Scan for the cell matching the given text and deliver its [X, Y] coordinate at center. 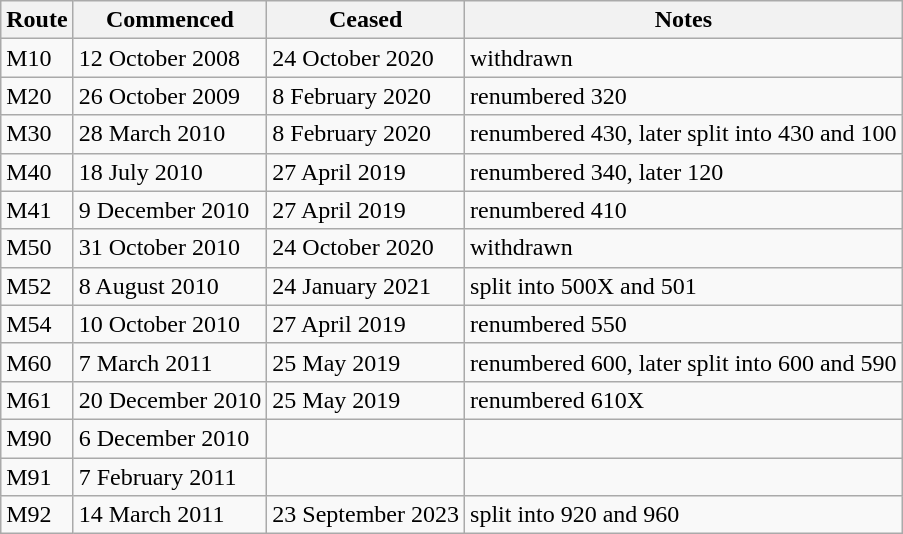
23 September 2023 [366, 515]
M60 [37, 362]
Notes [684, 20]
M10 [37, 58]
M54 [37, 324]
renumbered 610X [684, 400]
8 August 2010 [170, 286]
renumbered 550 [684, 324]
M92 [37, 515]
M41 [37, 210]
M20 [37, 96]
28 March 2010 [170, 134]
12 October 2008 [170, 58]
renumbered 340, later 120 [684, 172]
renumbered 410 [684, 210]
7 February 2011 [170, 477]
10 October 2010 [170, 324]
renumbered 320 [684, 96]
6 December 2010 [170, 438]
18 July 2010 [170, 172]
split into 920 and 960 [684, 515]
Ceased [366, 20]
renumbered 600, later split into 600 and 590 [684, 362]
M61 [37, 400]
7 March 2011 [170, 362]
26 October 2009 [170, 96]
M30 [37, 134]
M52 [37, 286]
split into 500X and 501 [684, 286]
Commenced [170, 20]
M50 [37, 248]
M40 [37, 172]
renumbered 430, later split into 430 and 100 [684, 134]
9 December 2010 [170, 210]
20 December 2010 [170, 400]
31 October 2010 [170, 248]
M91 [37, 477]
14 March 2011 [170, 515]
24 January 2021 [366, 286]
M90 [37, 438]
Route [37, 20]
